Provide the (X, Y) coordinate of the cell's center where the given text is located.  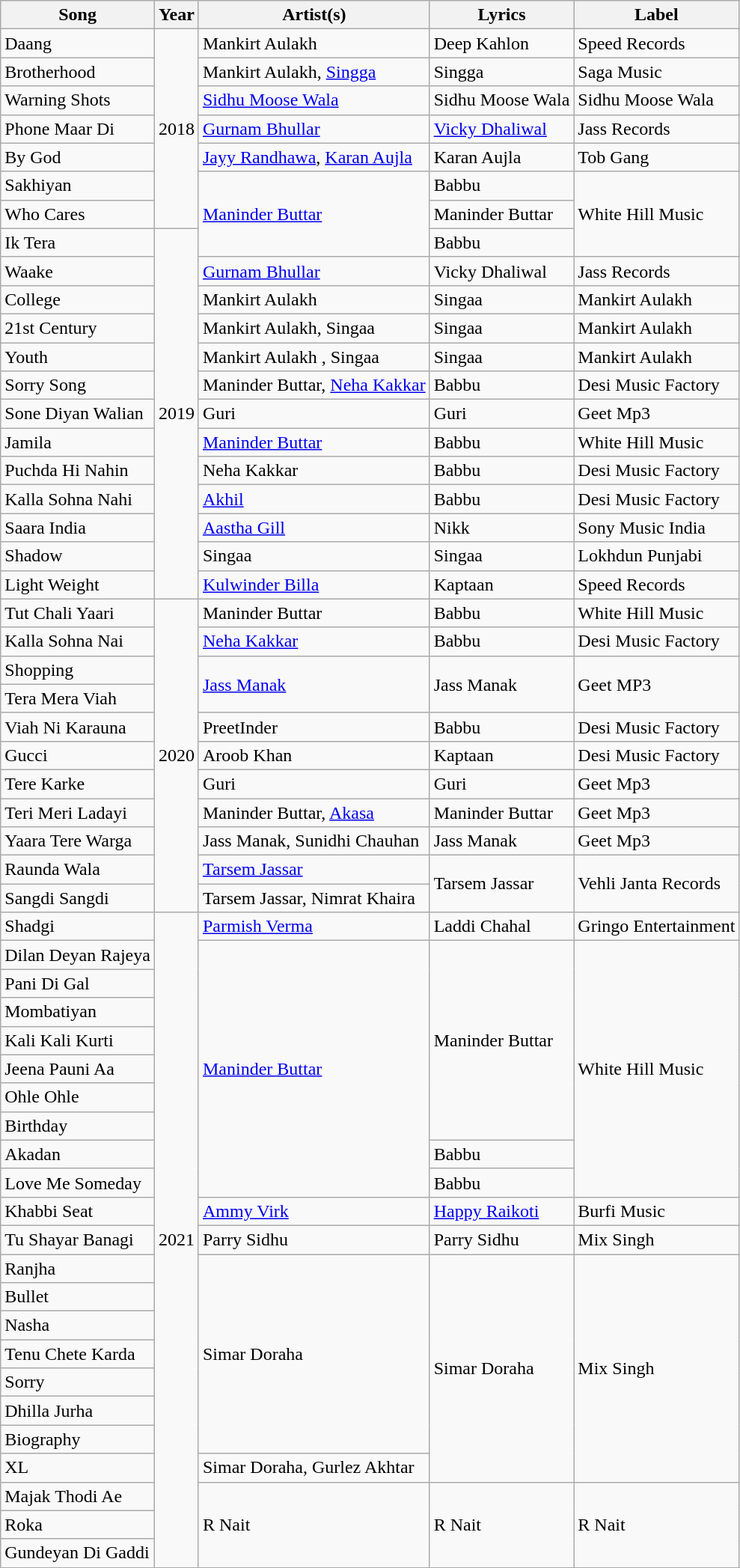
Phone Maar Di (78, 129)
Khabbi Seat (78, 1211)
Ik Tera (78, 242)
Light Weight (78, 585)
Birthday (78, 1126)
Brotherhood (78, 72)
Viah Ni Karauna (78, 727)
Pani Di Gal (78, 983)
Saga Music (657, 72)
2019 (177, 413)
Burfi Music (657, 1211)
Sony Music India (657, 528)
XL (78, 1468)
Bullet (78, 1297)
By God (78, 157)
Yaara Tere Warga (78, 841)
Shadgi (78, 927)
Tarsem Jassar, Nimrat Khaira (314, 898)
Karan Aujla (501, 157)
Tenu Chete Karda (78, 1354)
Year (177, 15)
Sone Diyan Walian (78, 414)
Dhilla Jurha (78, 1411)
2018 (177, 129)
Kulwinder Billa (314, 585)
Kalla Sohna Nai (78, 641)
Sorry Song (78, 385)
Dilan Deyan Rajeya (78, 955)
Mankirt Aulakh, Singga (314, 72)
2020 (177, 756)
Majak Thodi Ae (78, 1496)
Who Cares (78, 214)
Maninder Buttar, Akasa (314, 812)
Maninder Buttar, Neha Kakkar (314, 385)
Sakhiyan (78, 186)
Kalla Sohna Nahi (78, 499)
Gundeyan Di Gaddi (78, 1553)
Singga (501, 72)
Nikk (501, 528)
Artist(s) (314, 15)
Jeena Pauni Aa (78, 1069)
Song (78, 15)
Mombatiyan (78, 1012)
21st Century (78, 328)
PreetInder (314, 727)
Sangdi Sangdi (78, 898)
Deep Kahlon (501, 43)
Youth (78, 357)
Shadow (78, 556)
Tu Shayar Banagi (78, 1239)
Daang (78, 43)
Jass Manak, Sunidhi Chauhan (314, 841)
Laddi Chahal (501, 927)
Kali Kali Kurti (78, 1040)
Tut Chali Yaari (78, 613)
Lokhdun Punjabi (657, 556)
Biography (78, 1439)
Geet MP3 (657, 684)
Simar Doraha, Gurlez Akhtar (314, 1468)
Gringo Entertainment (657, 927)
Warning Shots (78, 100)
Jayy Randhawa, Karan Aujla (314, 157)
Mankirt Aulakh, Singaa (314, 328)
Ammy Virk (314, 1211)
College (78, 299)
Happy Raikoti (501, 1211)
Sorry (78, 1382)
Nasha (78, 1326)
Ranjha (78, 1269)
Vehli Janta Records (657, 884)
Shopping (78, 670)
Puchda Hi Nahin (78, 471)
Gucci (78, 755)
Tere Karke (78, 784)
Parmish Verma (314, 927)
2021 (177, 1239)
Saara India (78, 528)
Tera Mera Viah (78, 698)
Teri Meri Ladayi (78, 812)
Aastha Gill (314, 528)
Ohle Ohle (78, 1097)
Label (657, 15)
Mankirt Aulakh , Singaa (314, 357)
Waake (78, 271)
Akadan (78, 1154)
Lyrics (501, 15)
Love Me Someday (78, 1183)
Aroob Khan (314, 755)
Jamila (78, 442)
Akhil (314, 499)
Raunda Wala (78, 870)
Roka (78, 1525)
Tob Gang (657, 157)
